Provide the [x, y] coordinate of the cell's center where the given text is located.  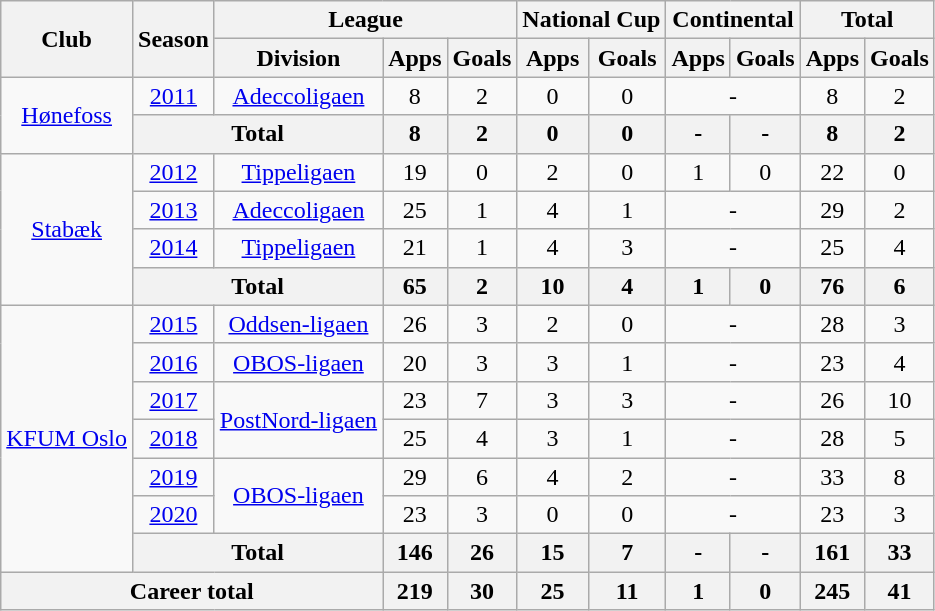
Club [67, 39]
Season [174, 39]
19 [415, 172]
219 [415, 591]
161 [832, 553]
Oddsen-ligaen [298, 324]
2018 [174, 438]
Continental [733, 20]
National Cup [592, 20]
PostNord-ligaen [298, 419]
Division [298, 58]
2013 [174, 210]
65 [415, 286]
Stabæk [67, 229]
22 [832, 172]
30 [482, 591]
11 [627, 591]
2020 [174, 515]
21 [415, 248]
146 [415, 553]
2011 [174, 96]
5 [900, 438]
15 [553, 553]
2016 [174, 362]
20 [415, 362]
76 [832, 286]
League [366, 20]
245 [832, 591]
41 [900, 591]
Career total [192, 591]
2015 [174, 324]
KFUM Oslo [67, 438]
2012 [174, 172]
2019 [174, 477]
Hønefoss [67, 115]
2014 [174, 248]
2017 [174, 400]
